Output the (x, y) coordinate of the center of the cell containing the given text.  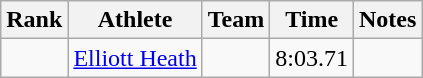
8:03.71 (312, 58)
Team (236, 20)
Notes (387, 20)
Elliott Heath (135, 58)
Athlete (135, 20)
Rank (34, 20)
Time (312, 20)
